Locate the cell with the specified text and output its [X, Y] center coordinate. 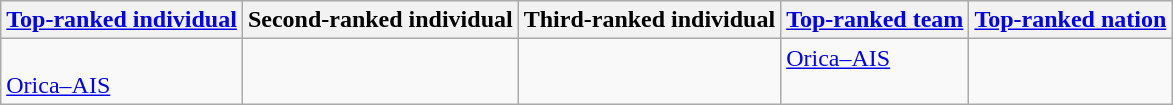
Top-ranked individual [122, 20]
Top-ranked nation [1070, 20]
Third-ranked individual [649, 20]
Second-ranked individual [380, 20]
Top-ranked team [875, 20]
